Extract the [x, y] coordinate from the center of the cell holding the provided text.  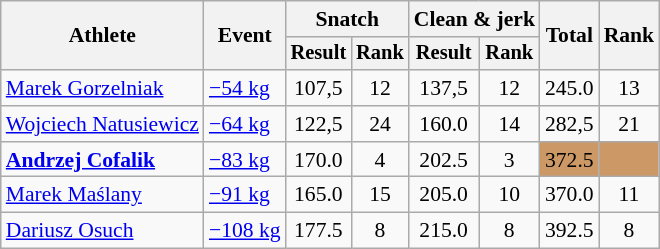
−108 kg [245, 231]
−83 kg [245, 160]
245.0 [570, 88]
−54 kg [245, 88]
13 [630, 88]
4 [380, 160]
Dariusz Osuch [102, 231]
215.0 [444, 231]
15 [380, 195]
282,5 [570, 124]
Marek Maślany [102, 195]
165.0 [319, 195]
205.0 [444, 195]
160.0 [444, 124]
−64 kg [245, 124]
170.0 [319, 160]
202.5 [444, 160]
Event [245, 36]
392.5 [570, 231]
122,5 [319, 124]
Wojciech Natusiewicz [102, 124]
137,5 [444, 88]
Marek Gorzelniak [102, 88]
Athlete [102, 36]
3 [510, 160]
24 [380, 124]
372.5 [570, 160]
11 [630, 195]
Total [570, 36]
Clean & jerk [474, 19]
14 [510, 124]
370.0 [570, 195]
Snatch [348, 19]
21 [630, 124]
177.5 [319, 231]
10 [510, 195]
Andrzej Cofalik [102, 160]
−91 kg [245, 195]
107,5 [319, 88]
